Locate the cell with the specified text and output its [x, y] center coordinate. 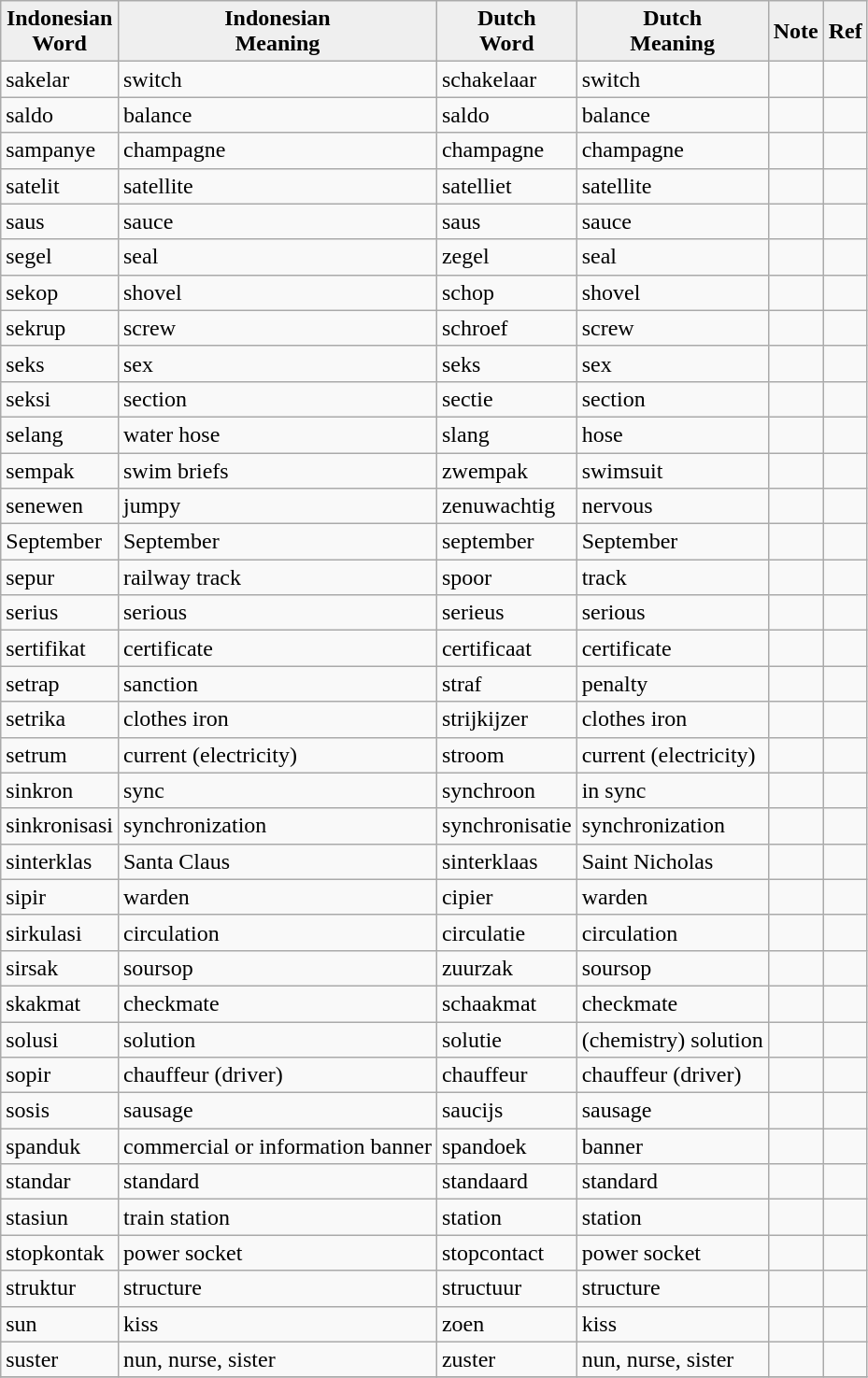
circulatie [506, 932]
chauffeur [506, 1075]
sempak [60, 470]
setrap [60, 684]
sekop [60, 292]
zwempak [506, 470]
sun [60, 1324]
Santa Claus [277, 861]
Dutch Meaning [673, 32]
sopir [60, 1075]
zoen [506, 1324]
solutie [506, 1040]
sekrup [60, 328]
standar [60, 1182]
banner [673, 1146]
zuurzak [506, 968]
track [673, 577]
schroef [506, 328]
sinkron [60, 790]
sinterklaas [506, 861]
nervous [673, 506]
stopkontak [60, 1253]
suster [60, 1359]
solution [277, 1040]
spandoek [506, 1146]
sertifikat [60, 648]
Note [796, 32]
water hose [277, 434]
Ref [845, 32]
strijkijzer [506, 719]
Dutch Word [506, 32]
sosis [60, 1111]
swim briefs [277, 470]
stopcontact [506, 1253]
jumpy [277, 506]
synchroon [506, 790]
senewen [60, 506]
sync [277, 790]
sinterklas [60, 861]
spanduk [60, 1146]
Indonesian Word [60, 32]
seksi [60, 399]
slang [506, 434]
setrum [60, 755]
schakelaar [506, 79]
train station [277, 1217]
schaakmat [506, 1003]
commercial or information banner [277, 1146]
(chemistry) solution [673, 1040]
sampanye [60, 150]
straf [506, 684]
saucijs [506, 1111]
stroom [506, 755]
satelit [60, 186]
sirsak [60, 968]
solusi [60, 1040]
in sync [673, 790]
cipier [506, 897]
satelliet [506, 186]
sepur [60, 577]
segel [60, 257]
standaard [506, 1182]
setrika [60, 719]
swimsuit [673, 470]
sipir [60, 897]
sirkulasi [60, 932]
zegel [506, 257]
zuster [506, 1359]
Saint Nicholas [673, 861]
structuur [506, 1288]
Indonesian Meaning [277, 32]
skakmat [60, 1003]
sectie [506, 399]
selang [60, 434]
sinkronisasi [60, 826]
struktur [60, 1288]
synchronisatie [506, 826]
serieus [506, 613]
schop [506, 292]
hose [673, 434]
serius [60, 613]
spoor [506, 577]
certificaat [506, 648]
penalty [673, 684]
stasiun [60, 1217]
september [506, 542]
sanction [277, 684]
zenuwachtig [506, 506]
railway track [277, 577]
sakelar [60, 79]
